Detect which cell encompasses the target text, then output its (x, y) center coordinate. 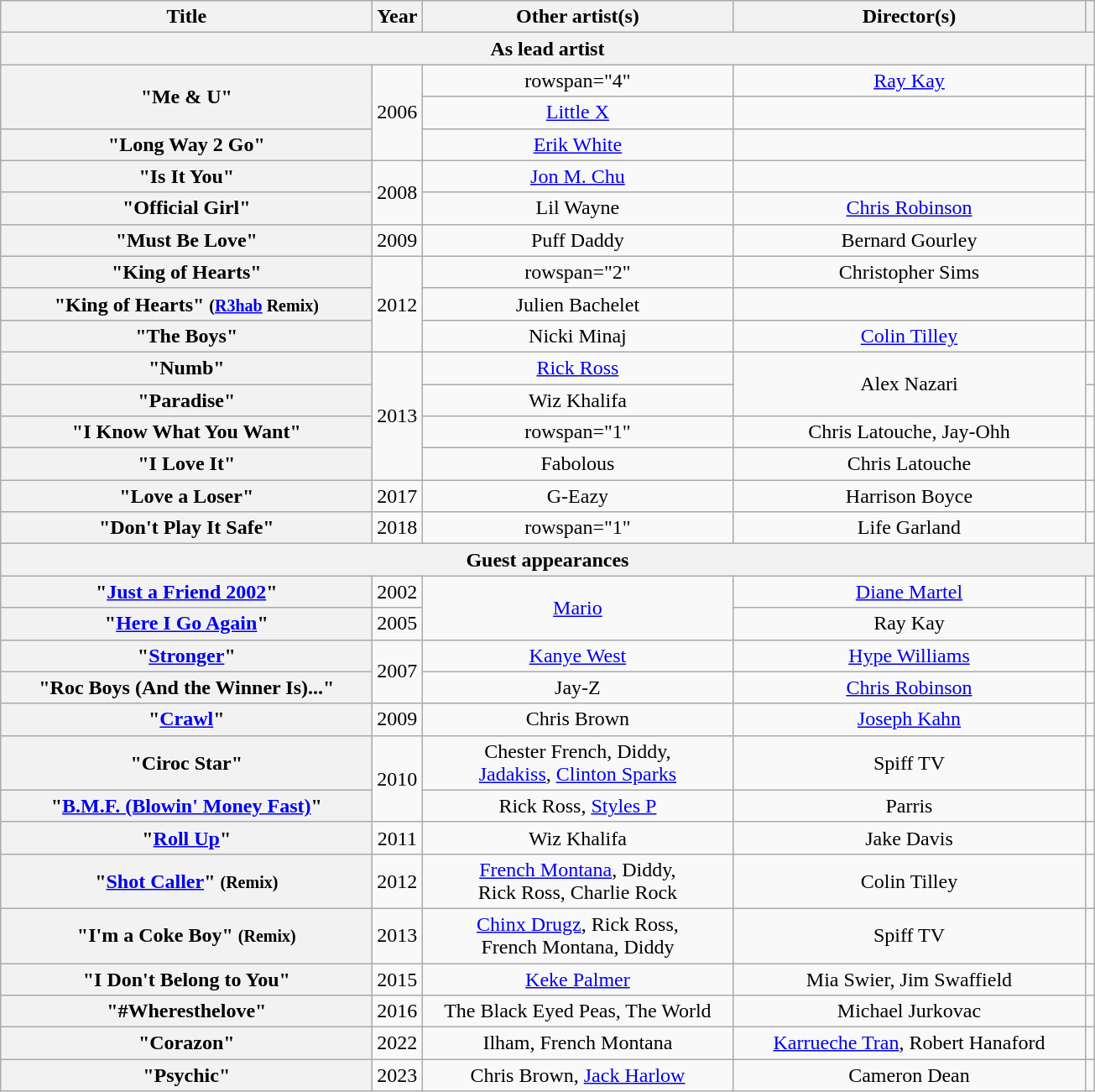
"Me & U" (186, 97)
2002 (398, 592)
"Don't Play It Safe" (186, 528)
2018 (398, 528)
Michael Jurkovac (910, 1011)
"Ciroc Star" (186, 762)
2017 (398, 496)
Rick Ross, Styles P (577, 806)
Bernard Gourley (910, 240)
Hype Williams (910, 656)
Other artist(s) (577, 17)
"Official Girl" (186, 208)
2008 (398, 192)
rowspan="2" (577, 272)
Cameron Dean (910, 1075)
"Stronger" (186, 656)
"I'm a Coke Boy" (Remix) (186, 935)
"#Wheresthelove" (186, 1011)
Chris Brown, Jack Harlow (577, 1075)
Diane Martel (910, 592)
Jay-Z (577, 687)
"Psychic" (186, 1075)
Puff Daddy (577, 240)
Rick Ross (577, 368)
"Crawl" (186, 719)
The Black Eyed Peas, The World (577, 1011)
"King of Hearts" (R3hab Remix) (186, 304)
Jon M. Chu (577, 176)
"Is It You" (186, 176)
Title (186, 17)
Jake Davis (910, 838)
Chris Brown (577, 719)
"I Know What You Want" (186, 432)
2015 (398, 980)
Chris Latouche (910, 464)
"The Boys" (186, 336)
Karrueche Tran, Robert Hanaford (910, 1043)
"Here I Go Again" (186, 624)
Chinx Drugz, Rick Ross,French Montana, Diddy (577, 935)
G-Eazy (577, 496)
"Shot Caller" (Remix) (186, 881)
Nicki Minaj (577, 336)
As lead artist (547, 49)
"Roc Boys (And the Winner Is)..." (186, 687)
Year (398, 17)
Lil Wayne (577, 208)
"Love a Loser" (186, 496)
French Montana, Diddy,Rick Ross, Charlie Rock (577, 881)
Mario (577, 608)
Guest appearances (547, 560)
Harrison Boyce (910, 496)
Alex Nazari (910, 384)
2011 (398, 838)
"Corazon" (186, 1043)
Little X (577, 112)
Christopher Sims (910, 272)
Erik White (577, 144)
"B.M.F. (Blowin' Money Fast)" (186, 806)
2022 (398, 1043)
Kanye West (577, 656)
Keke Palmer (577, 980)
"Must Be Love" (186, 240)
Mia Swier, Jim Swaffield (910, 980)
Director(s) (910, 17)
rowspan="4" (577, 81)
"Roll Up" (186, 838)
2023 (398, 1075)
"Just a Friend 2002" (186, 592)
Life Garland (910, 528)
2005 (398, 624)
"I Love It" (186, 464)
"I Don't Belong to You" (186, 980)
"Long Way 2 Go" (186, 144)
Parris (910, 806)
2016 (398, 1011)
Chester French, Diddy,Jadakiss, Clinton Sparks (577, 762)
Joseph Kahn (910, 719)
Fabolous (577, 464)
Chris Latouche, Jay-Ohh (910, 432)
"Numb" (186, 368)
2006 (398, 112)
Julien Bachelet (577, 304)
"Paradise" (186, 400)
2007 (398, 671)
"King of Hearts" (186, 272)
Ilham, French Montana (577, 1043)
2010 (398, 779)
